Determine the (x, y) coordinate at the center of the cell enclosing the given text.  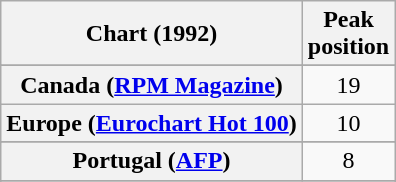
10 (348, 123)
Europe (Eurochart Hot 100) (152, 123)
Chart (1992) (152, 34)
19 (348, 85)
Portugal (AFP) (152, 161)
Canada (RPM Magazine) (152, 85)
8 (348, 161)
Peakposition (348, 34)
